Return the [x, y] coordinate for the center point of the cell that contains the specified text.  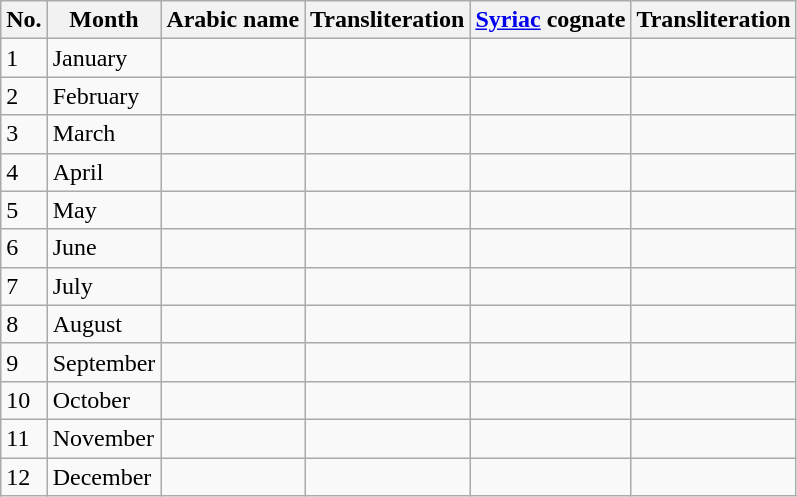
August [104, 324]
May [104, 210]
Arabic name [233, 20]
12 [24, 477]
June [104, 248]
March [104, 134]
9 [24, 362]
6 [24, 248]
July [104, 286]
1 [24, 58]
8 [24, 324]
2 [24, 96]
11 [24, 438]
November [104, 438]
Syriac cognate [550, 20]
10 [24, 400]
April [104, 172]
December [104, 477]
3 [24, 134]
7 [24, 286]
October [104, 400]
4 [24, 172]
February [104, 96]
January [104, 58]
September [104, 362]
Month [104, 20]
No. [24, 20]
5 [24, 210]
